Capture the cell that displays the provided text and extract its [x, y] central coordinate. 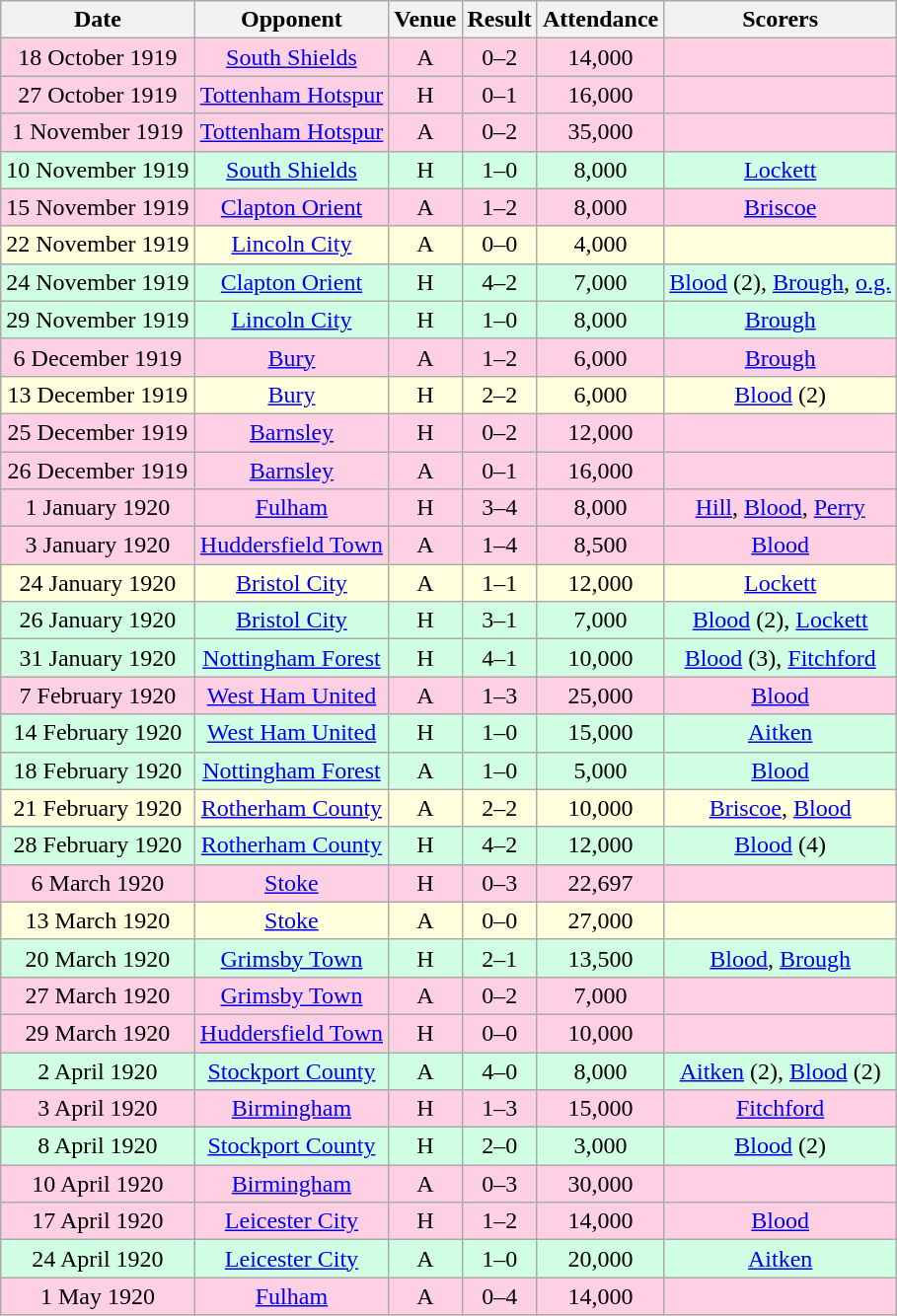
Opponent [292, 20]
15 November 1919 [98, 207]
1–4 [499, 546]
3 April 1920 [98, 1109]
29 November 1919 [98, 320]
Blood (4) [781, 845]
Briscoe [781, 207]
5,000 [600, 770]
1 January 1920 [98, 508]
Attendance [600, 20]
4,000 [600, 245]
Blood (2), Brough, o.g. [781, 282]
24 January 1920 [98, 583]
25,000 [600, 695]
4–0 [499, 1070]
24 April 1920 [98, 1259]
6 December 1919 [98, 357]
4–1 [499, 658]
13 December 1919 [98, 395]
26 December 1919 [98, 471]
7 February 1920 [98, 695]
Venue [425, 20]
27 March 1920 [98, 995]
30,000 [600, 1184]
Date [98, 20]
1 November 1919 [98, 132]
22,697 [600, 883]
3–4 [499, 508]
Blood (2), Lockett [781, 621]
Result [499, 20]
24 November 1919 [98, 282]
0–4 [499, 1296]
Blood, Brough [781, 958]
28 February 1920 [98, 845]
35,000 [600, 132]
13,500 [600, 958]
13 March 1920 [98, 920]
Blood (3), Fitchford [781, 658]
3,000 [600, 1146]
26 January 1920 [98, 621]
10 November 1919 [98, 170]
17 April 1920 [98, 1221]
6 March 1920 [98, 883]
8,500 [600, 546]
18 October 1919 [98, 57]
14 February 1920 [98, 733]
3 January 1920 [98, 546]
8 April 1920 [98, 1146]
27 October 1919 [98, 95]
29 March 1920 [98, 1033]
25 December 1919 [98, 432]
20 March 1920 [98, 958]
3–1 [499, 621]
2 April 1920 [98, 1070]
Hill, Blood, Perry [781, 508]
31 January 1920 [98, 658]
20,000 [600, 1259]
1 May 1920 [98, 1296]
2–0 [499, 1146]
21 February 1920 [98, 808]
22 November 1919 [98, 245]
1–1 [499, 583]
Aitken (2), Blood (2) [781, 1070]
Fitchford [781, 1109]
Briscoe, Blood [781, 808]
10 April 1920 [98, 1184]
27,000 [600, 920]
18 February 1920 [98, 770]
2–1 [499, 958]
Scorers [781, 20]
